Return [x, y] of the center of cell containing provided text 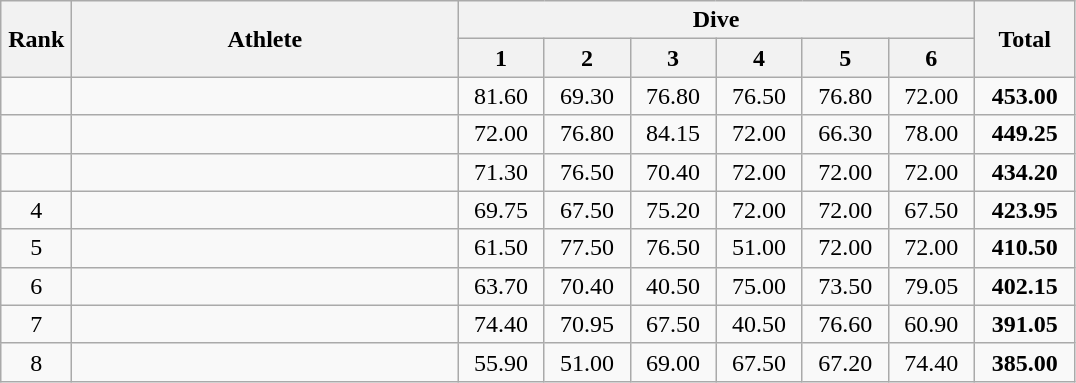
453.00 [1024, 96]
60.90 [931, 324]
69.75 [501, 210]
69.30 [587, 96]
Athlete [265, 39]
67.20 [845, 362]
55.90 [501, 362]
410.50 [1024, 248]
Rank [36, 39]
Dive [716, 20]
449.25 [1024, 134]
7 [36, 324]
63.70 [501, 286]
75.00 [759, 286]
1 [501, 58]
73.50 [845, 286]
75.20 [673, 210]
71.30 [501, 172]
61.50 [501, 248]
78.00 [931, 134]
8 [36, 362]
423.95 [1024, 210]
70.95 [587, 324]
81.60 [501, 96]
84.15 [673, 134]
77.50 [587, 248]
402.15 [1024, 286]
79.05 [931, 286]
Total [1024, 39]
2 [587, 58]
69.00 [673, 362]
66.30 [845, 134]
76.60 [845, 324]
385.00 [1024, 362]
434.20 [1024, 172]
391.05 [1024, 324]
3 [673, 58]
